Capture the cell that displays the provided text and extract its (x, y) central coordinate. 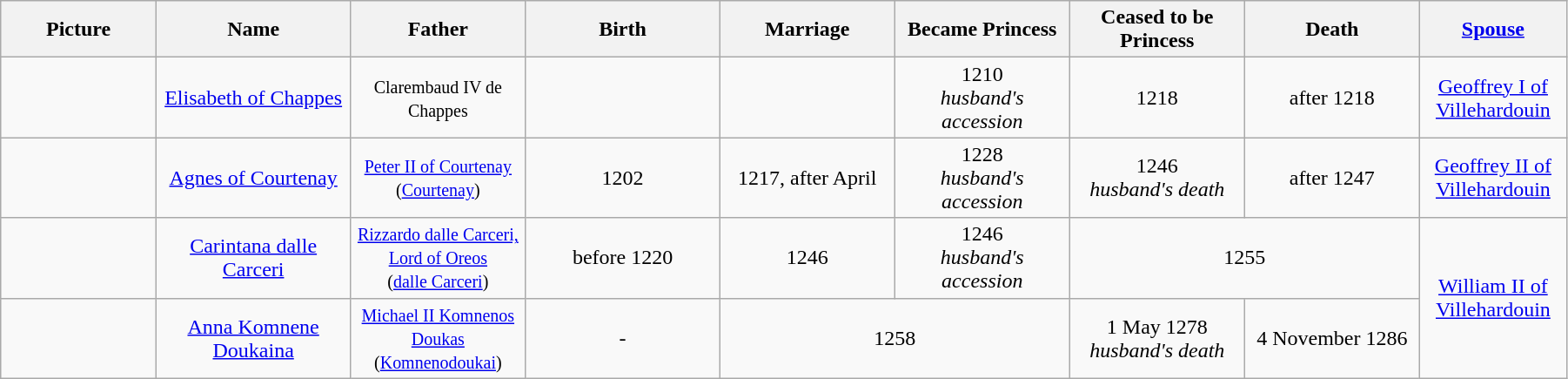
Picture (78, 30)
after 1218 (1331, 98)
1246 (807, 258)
Agnes of Courtenay (252, 178)
1255 (1244, 258)
1218 (1157, 98)
Marriage (807, 30)
Peter II of Courtenay(Courtenay) (439, 178)
Anna Komnene Doukaina (252, 338)
Geoffrey II of Villehardouin (1493, 178)
Geoffrey I of Villehardouin (1493, 98)
- (623, 338)
1228husband's accession (982, 178)
Death (1331, 30)
Name (252, 30)
Father (439, 30)
Michael II Komnenos Doukas(Komnenodoukai) (439, 338)
1258 (895, 338)
1217, after April (807, 178)
1246husband's accession (982, 258)
Carintana dalle Carceri (252, 258)
Elisabeth of Chappes (252, 98)
after 1247 (1331, 178)
1246husband's death (1157, 178)
1202 (623, 178)
before 1220 (623, 258)
Became Princess (982, 30)
Birth (623, 30)
Clarembaud IV de Chappes (439, 98)
1 May 1278husband's death (1157, 338)
1210husband's accession (982, 98)
Ceased to be Princess (1157, 30)
Spouse (1493, 30)
4 November 1286 (1331, 338)
William II of Villehardouin (1493, 298)
Rizzardo dalle Carceri, Lord of Oreos(dalle Carceri) (439, 258)
